Return [X, Y] of the center of cell containing provided text 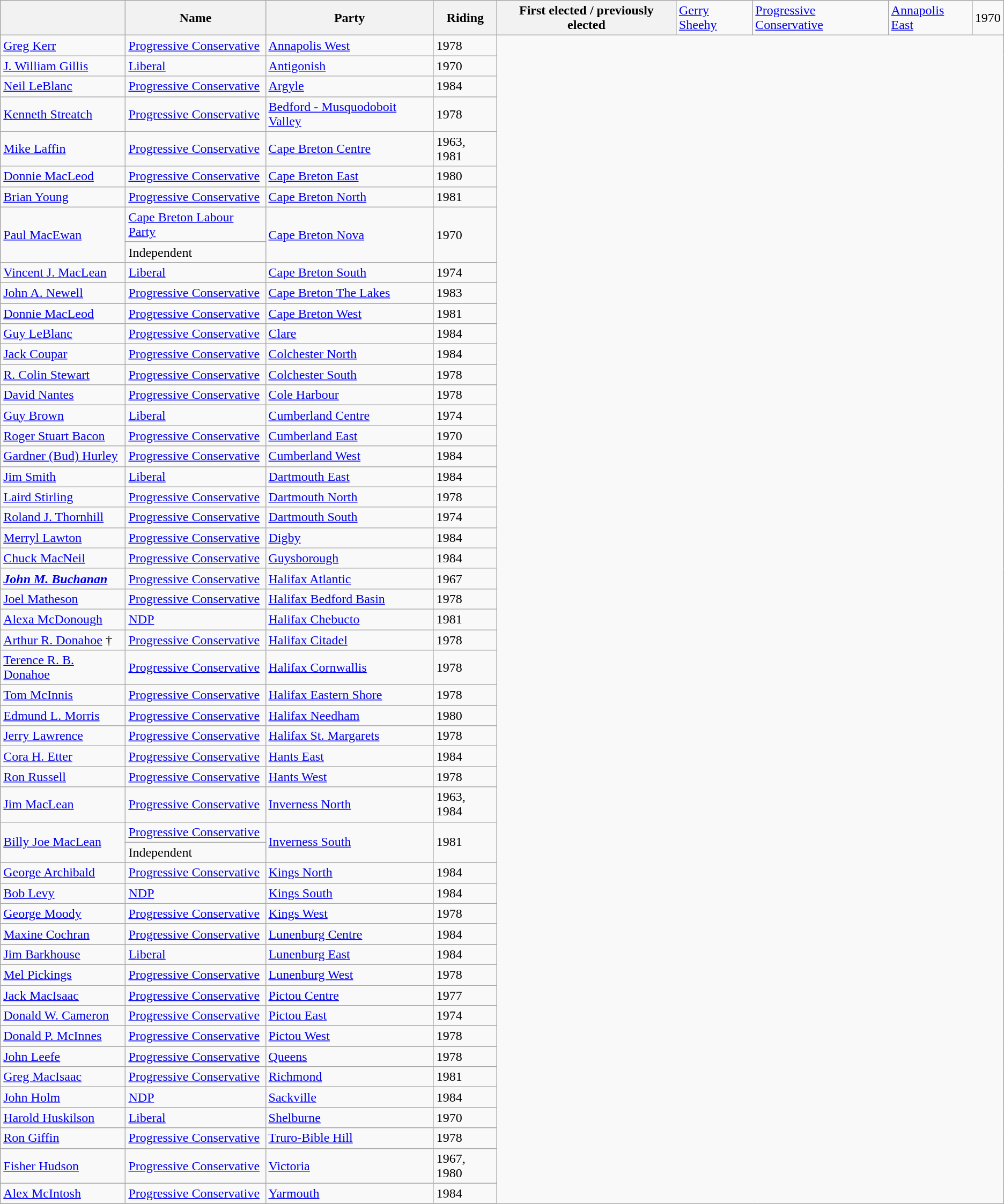
Dartmouth North [350, 497]
Colchester South [350, 375]
Edmund L. Morris [63, 716]
Halifax Bedford Basin [350, 599]
Kings South [350, 893]
Jim Smith [63, 477]
Tom McInnis [63, 695]
Paul MacEwan [63, 235]
Cape Breton Labour Party [195, 224]
Sackville [350, 1097]
Greg MacIsaac [63, 1077]
Truro-Bible Hill [350, 1138]
Lunenburg West [350, 975]
Bedford - Musquodoboit Valley [350, 114]
Annapolis East [930, 18]
Hants West [350, 777]
George Moody [63, 913]
Party [350, 18]
Halifax Needham [350, 716]
Roger Stuart Bacon [63, 436]
Fisher Hudson [63, 1165]
Vincent J. MacLean [63, 272]
Cumberland East [350, 436]
Annapolis West [350, 46]
John Holm [63, 1097]
Cape Breton Centre [350, 149]
Ron Giffin [63, 1138]
Colchester North [350, 354]
1963, 1981 [465, 149]
Kings North [350, 873]
Yarmouth [350, 1193]
1967, 1980 [465, 1165]
Lunenburg Centre [350, 934]
Brian Young [63, 197]
Name [195, 18]
Cape Breton West [350, 314]
Halifax Eastern Shore [350, 695]
Dartmouth South [350, 517]
Guy LeBlanc [63, 334]
Cape Breton The Lakes [350, 293]
Maxine Cochran [63, 934]
Queens [350, 1057]
Donald W. Cameron [63, 1016]
Richmond [350, 1077]
Alex McIntosh [63, 1193]
1967 [465, 578]
Neil LeBlanc [63, 86]
Hants East [350, 756]
Lunenburg East [350, 954]
Kings West [350, 913]
Terence R. B. Donahoe [63, 668]
Billy Joe MacLean [63, 842]
Laird Stirling [63, 497]
John M. Buchanan [63, 578]
Cumberland Centre [350, 415]
Guy Brown [63, 415]
Kenneth Streatch [63, 114]
Pictou Centre [350, 995]
George Archibald [63, 873]
Inverness South [350, 842]
Mel Pickings [63, 975]
Cora H. Etter [63, 756]
1963, 1984 [465, 804]
1983 [465, 293]
Arthur R. Donahoe † [63, 640]
Riding [465, 18]
Argyle [350, 86]
John A. Newell [63, 293]
Cole Harbour [350, 395]
Guysborough [350, 558]
First elected / previously elected [586, 18]
Ron Russell [63, 777]
J. William Gillis [63, 66]
Jim MacLean [63, 804]
Clare [350, 334]
Halifax Atlantic [350, 578]
Inverness North [350, 804]
Greg Kerr [63, 46]
Halifax St. Margarets [350, 736]
Mike Laffin [63, 149]
Jim Barkhouse [63, 954]
R. Colin Stewart [63, 375]
Jack Coupar [63, 354]
Cape Breton East [350, 176]
Donald P. McInnes [63, 1036]
Roland J. Thornhill [63, 517]
Jack MacIsaac [63, 995]
Shelburne [350, 1118]
Halifax Cornwallis [350, 668]
Joel Matheson [63, 599]
Antigonish [350, 66]
Jerry Lawrence [63, 736]
Digby [350, 538]
Gardner (Bud) Hurley [63, 456]
Merryl Lawton [63, 538]
Bob Levy [63, 893]
Halifax Citadel [350, 640]
Victoria [350, 1165]
Harold Huskilson [63, 1118]
David Nantes [63, 395]
Alexa McDonough [63, 619]
Chuck MacNeil [63, 558]
Cape Breton North [350, 197]
John Leefe [63, 1057]
Cape Breton Nova [350, 235]
Halifax Chebucto [350, 619]
Pictou West [350, 1036]
Gerry Sheehy [714, 18]
1977 [465, 995]
Cumberland West [350, 456]
Pictou East [350, 1016]
Cape Breton South [350, 272]
Dartmouth East [350, 477]
